Scan for the cell matching the given text and deliver its (x, y) coordinate at center. 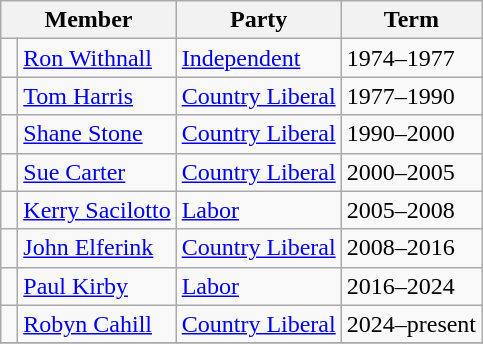
2008–2016 (411, 248)
Sue Carter (97, 172)
Shane Stone (97, 134)
2024–present (411, 324)
2005–2008 (411, 210)
1990–2000 (411, 134)
Kerry Sacilotto (97, 210)
Independent (258, 58)
1977–1990 (411, 96)
Member (88, 20)
John Elferink (97, 248)
Party (258, 20)
Paul Kirby (97, 286)
1974–1977 (411, 58)
Tom Harris (97, 96)
Robyn Cahill (97, 324)
Term (411, 20)
2016–2024 (411, 286)
Ron Withnall (97, 58)
2000–2005 (411, 172)
